From the cell containing the given text, extract its center point as [x, y] coordinate. 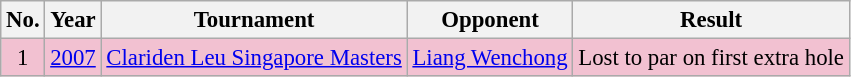
Year [73, 20]
Liang Wenchong [490, 58]
Clariden Leu Singapore Masters [254, 58]
Result [711, 20]
1 [23, 58]
Tournament [254, 20]
No. [23, 20]
Opponent [490, 20]
2007 [73, 58]
Lost to par on first extra hole [711, 58]
